For the text-containing cell, return its midpoint in [X, Y] coordinate format. 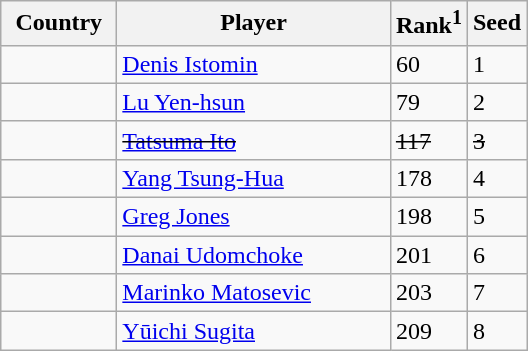
Greg Jones [254, 217]
Yang Tsung-Hua [254, 178]
3 [496, 140]
79 [428, 102]
Tatsuma Ito [254, 140]
6 [496, 255]
60 [428, 64]
203 [428, 293]
4 [496, 178]
Player [254, 24]
8 [496, 331]
117 [428, 140]
Denis Istomin [254, 64]
Danai Udomchoke [254, 255]
5 [496, 217]
2 [496, 102]
209 [428, 331]
201 [428, 255]
Yūichi Sugita [254, 331]
1 [496, 64]
178 [428, 178]
Seed [496, 24]
Rank1 [428, 24]
Country [59, 24]
198 [428, 217]
7 [496, 293]
Marinko Matosevic [254, 293]
Lu Yen-hsun [254, 102]
